Locate the cell with the specified text and output its [X, Y] center coordinate. 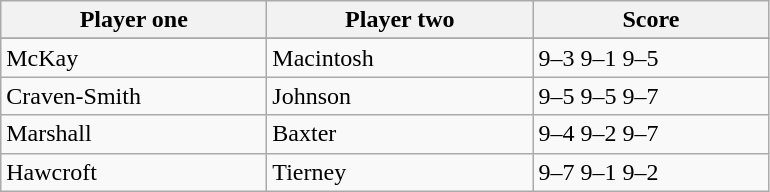
Craven-Smith [134, 96]
Marshall [134, 134]
Johnson [400, 96]
Player one [134, 20]
9–4 9–2 9–7 [651, 134]
9–5 9–5 9–7 [651, 96]
9–3 9–1 9–5 [651, 58]
9–7 9–1 9–2 [651, 172]
Hawcroft [134, 172]
McKay [134, 58]
Score [651, 20]
Macintosh [400, 58]
Baxter [400, 134]
Player two [400, 20]
Tierney [400, 172]
